Capture the cell that displays the provided text and extract its (x, y) central coordinate. 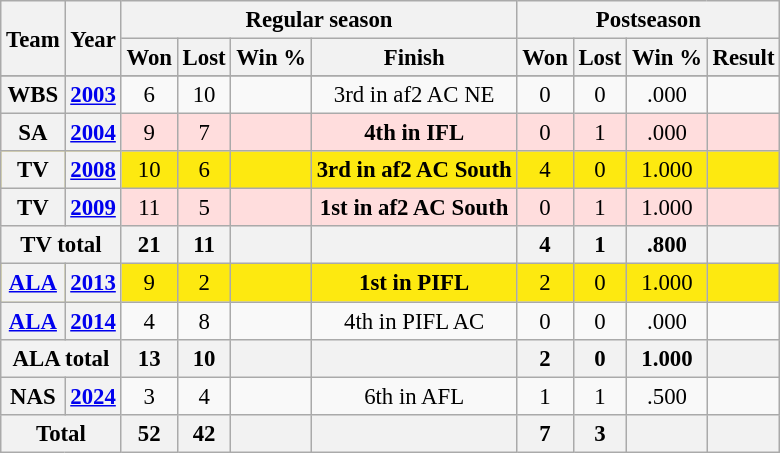
Postseason (648, 20)
.500 (667, 396)
Result (744, 58)
2014 (93, 321)
TV total (61, 245)
13 (149, 358)
Finish (414, 58)
21 (149, 245)
2013 (93, 283)
3rd in af2 AC NE (414, 95)
2024 (93, 396)
Total (61, 433)
2008 (93, 170)
Year (93, 38)
Regular season (319, 20)
NAS (33, 396)
.800 (667, 245)
2003 (93, 95)
SA (33, 133)
3rd in af2 AC South (414, 170)
1st in PIFL (414, 283)
2004 (93, 133)
4th in PIFL AC (414, 321)
1st in af2 AC South (414, 208)
5 (204, 208)
8 (204, 321)
ALA total (61, 358)
2009 (93, 208)
42 (204, 433)
6th in AFL (414, 396)
Team (33, 38)
52 (149, 433)
4th in IFL (414, 133)
WBS (33, 95)
